For the text-containing cell, return its midpoint in [X, Y] coordinate format. 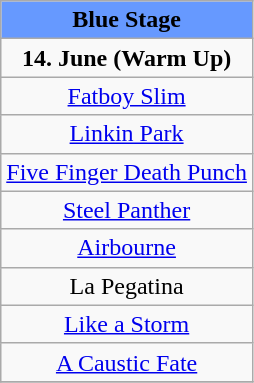
Steel Panther [127, 210]
Blue Stage [127, 20]
Fatboy Slim [127, 96]
Airbourne [127, 248]
Five Finger Death Punch [127, 172]
14. June (Warm Up) [127, 58]
Like a Storm [127, 324]
Linkin Park [127, 134]
A Caustic Fate [127, 362]
La Pegatina [127, 286]
